Pinpoint the cell where the given text exists, returning its (x, y) midpoint coordinate. 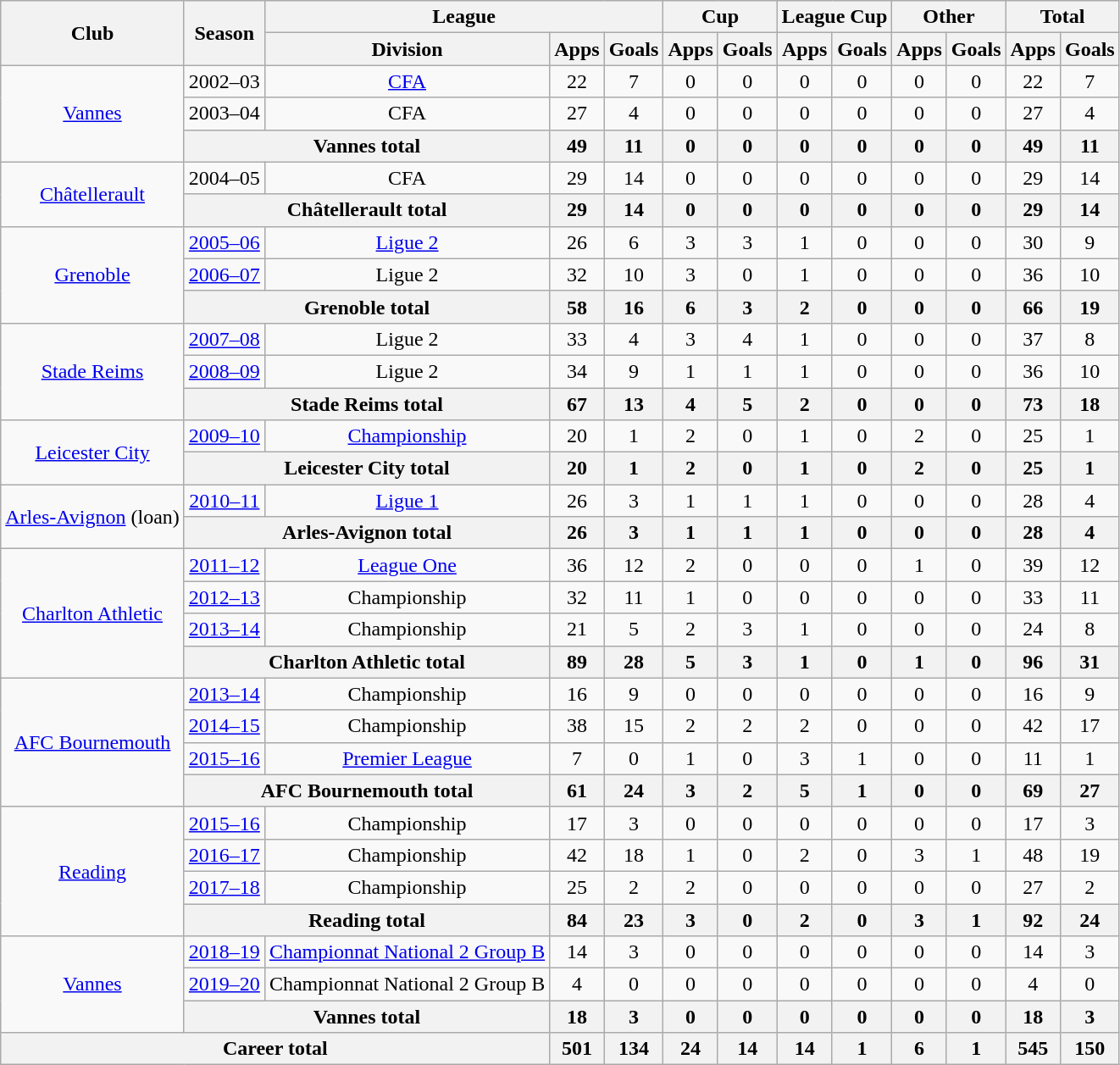
89 (577, 662)
Premier League (407, 758)
Châtellerault (93, 194)
Stade Reims total (366, 404)
Division (407, 49)
Cup (720, 17)
2018–19 (224, 952)
134 (634, 1049)
2008–09 (224, 371)
2016–17 (224, 855)
League One (407, 565)
96 (1033, 662)
Châtellerault total (366, 210)
21 (577, 630)
92 (1033, 919)
30 (1033, 242)
66 (1033, 307)
2010–11 (224, 501)
AFC Bournemouth total (366, 790)
Charlton Athletic total (366, 662)
58 (577, 307)
37 (1033, 339)
Season (224, 33)
15 (634, 726)
Arles-Avignon (loan) (93, 517)
2011–12 (224, 565)
73 (1033, 404)
Grenoble total (366, 307)
Reading total (366, 919)
AFC Bournemouth (93, 742)
23 (634, 919)
Total (1062, 17)
545 (1033, 1049)
2012–13 (224, 597)
13 (634, 404)
League Cup (834, 17)
2003–04 (224, 114)
2009–10 (224, 436)
61 (577, 790)
84 (577, 919)
Grenoble (93, 275)
34 (577, 371)
Other (949, 17)
2006–07 (224, 275)
Ligue 1 (407, 501)
69 (1033, 790)
Stade Reims (93, 371)
2005–06 (224, 242)
League (464, 17)
38 (577, 726)
Arles-Avignon total (366, 533)
31 (1090, 662)
501 (577, 1049)
150 (1090, 1049)
2004–05 (224, 178)
39 (1033, 565)
67 (577, 404)
2002–03 (224, 81)
2014–15 (224, 726)
2007–08 (224, 339)
Leicester City total (366, 469)
Club (93, 33)
2017–18 (224, 887)
Career total (275, 1049)
48 (1033, 855)
Charlton Athletic (93, 613)
Leicester City (93, 452)
Reading (93, 871)
2019–20 (224, 985)
